Locate the cell with the specified text and output its (x, y) center coordinate. 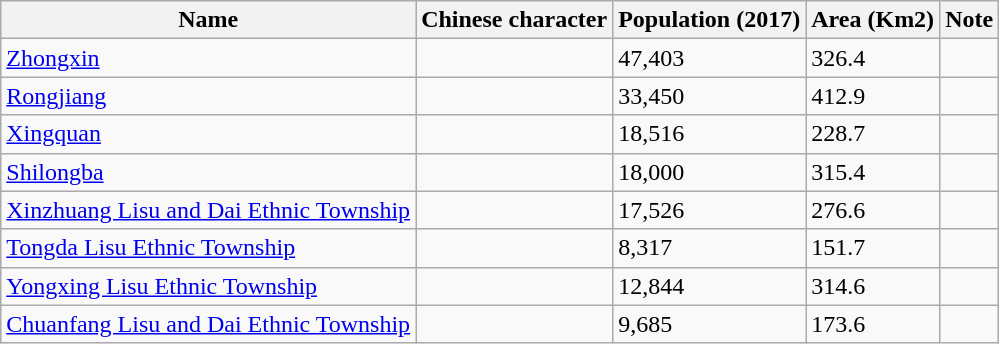
412.9 (873, 96)
Chuanfang Lisu and Dai Ethnic Township (208, 324)
Xingquan (208, 134)
Name (208, 20)
228.7 (873, 134)
326.4 (873, 58)
151.7 (873, 248)
47,403 (710, 58)
Shilongba (208, 172)
Xinzhuang Lisu and Dai Ethnic Township (208, 210)
12,844 (710, 286)
Population (2017) (710, 20)
Zhongxin (208, 58)
18,516 (710, 134)
Chinese character (514, 20)
276.6 (873, 210)
Yongxing Lisu Ethnic Township (208, 286)
Area (Km2) (873, 20)
9,685 (710, 324)
Note (970, 20)
33,450 (710, 96)
Rongjiang (208, 96)
173.6 (873, 324)
315.4 (873, 172)
17,526 (710, 210)
314.6 (873, 286)
18,000 (710, 172)
Tongda Lisu Ethnic Township (208, 248)
8,317 (710, 248)
